Return the (x, y) coordinate for the center point of the cell that contains the specified text.  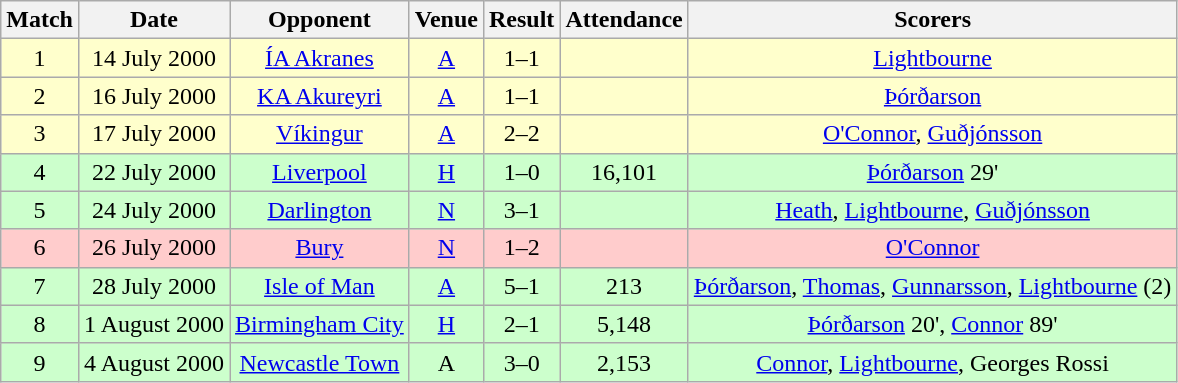
9 (40, 362)
1–2 (521, 248)
Newcastle Town (320, 362)
Lightbourne (932, 58)
4 (40, 172)
17 July 2000 (154, 134)
6 (40, 248)
5–1 (521, 286)
Date (154, 20)
3 (40, 134)
22 July 2000 (154, 172)
Scorers (932, 20)
Heath, Lightbourne, Guðjónsson (932, 210)
Þórðarson, Thomas, Gunnarsson, Lightbourne (2) (932, 286)
2 (40, 96)
5,148 (624, 324)
4 August 2000 (154, 362)
5 (40, 210)
Connor, Lightbourne, Georges Rossi (932, 362)
1 (40, 58)
Birmingham City (320, 324)
Víkingur (320, 134)
3–1 (521, 210)
Match (40, 20)
16 July 2000 (154, 96)
Isle of Man (320, 286)
Opponent (320, 20)
1 August 2000 (154, 324)
3–0 (521, 362)
16,101 (624, 172)
8 (40, 324)
1–0 (521, 172)
24 July 2000 (154, 210)
Þórðarson 20', Connor 89' (932, 324)
7 (40, 286)
ÍA Akranes (320, 58)
213 (624, 286)
Attendance (624, 20)
Venue (446, 20)
O'Connor, Guðjónsson (932, 134)
28 July 2000 (154, 286)
14 July 2000 (154, 58)
2–1 (521, 324)
Þórðarson (932, 96)
O'Connor (932, 248)
Darlington (320, 210)
2,153 (624, 362)
Þórðarson 29' (932, 172)
KA Akureyri (320, 96)
Result (521, 20)
Liverpool (320, 172)
Bury (320, 248)
26 July 2000 (154, 248)
2–2 (521, 134)
